Output the [x, y] coordinate of the center of the cell containing the given text.  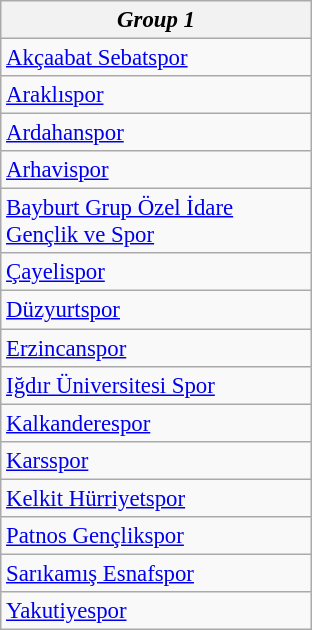
Sarıkamış Esnafspor [156, 573]
Kalkanderespor [156, 423]
Araklıspor [156, 95]
Kelkit Hürriyetspor [156, 498]
Iğdır Üniversitesi Spor [156, 385]
Patnos Gençlikspor [156, 536]
Akçaabat Sebatspor [156, 58]
Group 1 [156, 20]
Çayelispor [156, 273]
Ardahanspor [156, 133]
Yakutiyespor [156, 611]
Erzincanspor [156, 348]
Bayburt Grup Özel İdare Gençlik ve Spor [156, 222]
Karsspor [156, 460]
Arhavispor [156, 170]
Düzyurtspor [156, 310]
